Return the (X, Y) coordinate for the center point of the cell that contains the specified text.  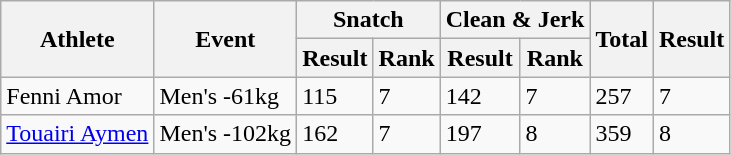
142 (480, 96)
115 (335, 96)
Men's -102kg (226, 134)
Clean & Jerk (515, 20)
Athlete (78, 39)
257 (622, 96)
197 (480, 134)
Men's -61kg (226, 96)
Snatch (369, 20)
Total (622, 39)
162 (335, 134)
Touairi Aymen (78, 134)
359 (622, 134)
Fenni Amor (78, 96)
Event (226, 39)
